Return the [x, y] coordinate for the center point of the cell that contains the specified text.  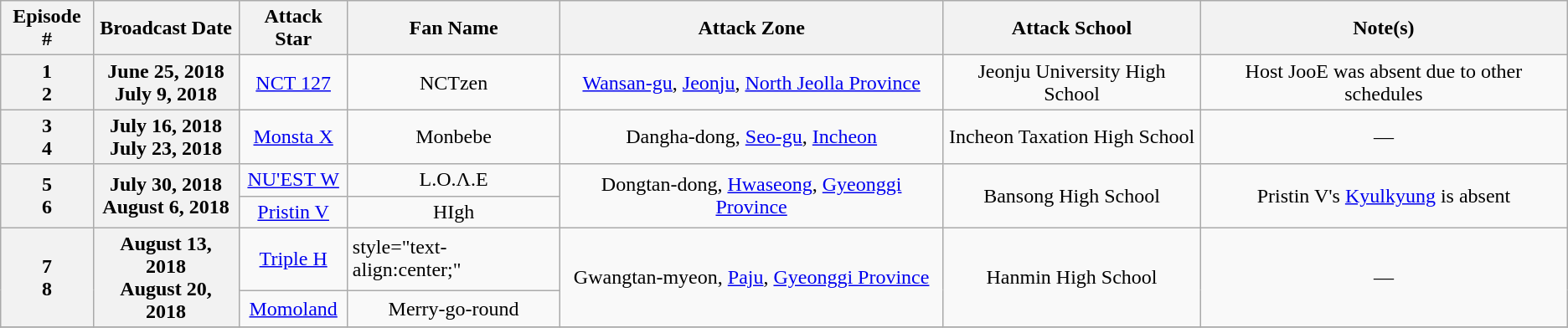
Host JooE was absent due to other schedules [1384, 82]
Episode # [47, 28]
Attack Star [293, 28]
Broadcast Date [166, 28]
NCTzen [454, 82]
August 13, 2018August 20, 2018 [166, 278]
Merry-go-round [454, 309]
Jeonju University High School [1071, 82]
L.O.Λ.E [454, 180]
Momoland [293, 309]
Pristin V [293, 212]
Monbebe [454, 137]
56 [47, 196]
Wansan-gu, Jeonju, North Jeolla Province [751, 82]
Attack Zone [751, 28]
Incheon Taxation High School [1071, 137]
style="text-align:center;" [454, 259]
Hanmin High School [1071, 278]
Note(s) [1384, 28]
Monsta X [293, 137]
July 16, 2018July 23, 2018 [166, 137]
Attack School [1071, 28]
Triple H [293, 259]
Dangha-dong, Seo-gu, Incheon [751, 137]
Dongtan-dong, Hwaseong, Gyeonggi Province [751, 196]
July 30, 2018August 6, 2018 [166, 196]
12 [47, 82]
Gwangtan-myeon, Paju, Gyeonggi Province [751, 278]
34 [47, 137]
78 [47, 278]
June 25, 2018July 9, 2018 [166, 82]
Pristin V's Kyulkyung is absent [1384, 196]
HIgh [454, 212]
NU'EST W [293, 180]
NCT 127 [293, 82]
Fan Name [454, 28]
Bansong High School [1071, 196]
